Return [X, Y] of the center of cell containing provided text 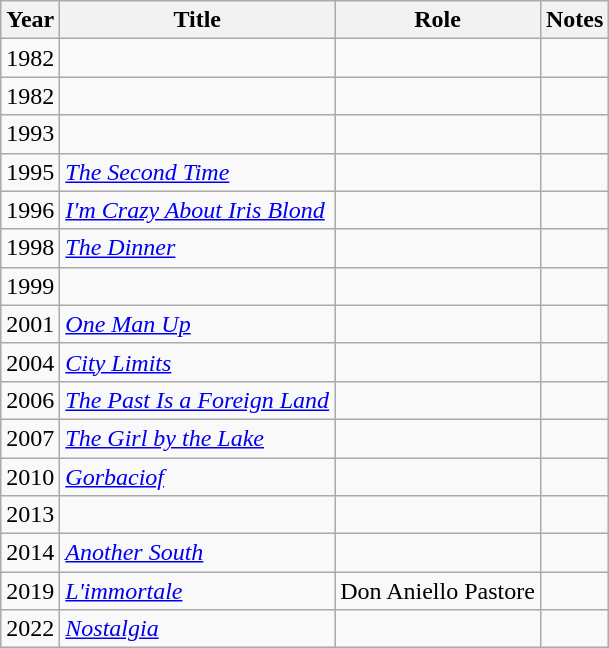
The Second Time [198, 172]
Gorbaciof [198, 477]
Year [30, 20]
1996 [30, 210]
City Limits [198, 362]
L'immortale [198, 591]
2014 [30, 553]
2022 [30, 629]
Don Aniello Pastore [438, 591]
2019 [30, 591]
2007 [30, 438]
I'm Crazy About Iris Blond [198, 210]
2013 [30, 515]
2004 [30, 362]
1993 [30, 134]
Nostalgia [198, 629]
Title [198, 20]
2006 [30, 400]
1999 [30, 286]
2010 [30, 477]
Notes [574, 20]
The Past Is a Foreign Land [198, 400]
The Girl by the Lake [198, 438]
1995 [30, 172]
2001 [30, 324]
Role [438, 20]
Another South [198, 553]
1998 [30, 248]
The Dinner [198, 248]
One Man Up [198, 324]
